Identify which cell holds the provided text, then report its (X, Y) central coordinate. 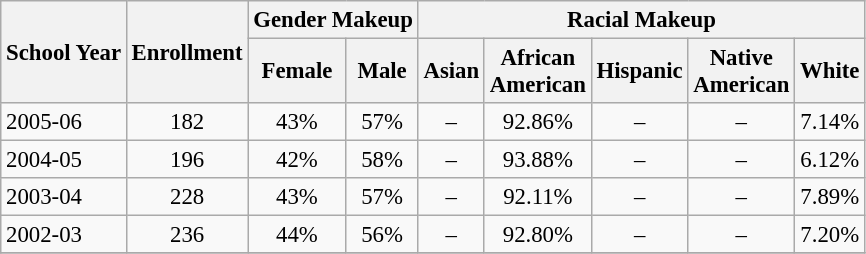
2003-04 (64, 197)
Racial Makeup (642, 20)
92.86% (538, 122)
93.88% (538, 160)
Hispanic (640, 72)
228 (187, 197)
Female (297, 72)
White (830, 72)
2002-03 (64, 235)
Enrollment (187, 52)
Male (382, 72)
2004-05 (64, 160)
92.80% (538, 235)
6.12% (830, 160)
196 (187, 160)
58% (382, 160)
56% (382, 235)
African American (538, 72)
44% (297, 235)
7.14% (830, 122)
Gender Makeup (333, 20)
Native American (742, 72)
182 (187, 122)
42% (297, 160)
2005-06 (64, 122)
7.89% (830, 197)
Asian (451, 72)
School Year (64, 52)
236 (187, 235)
92.11% (538, 197)
7.20% (830, 235)
